From the cell containing the given text, extract its center point as [x, y] coordinate. 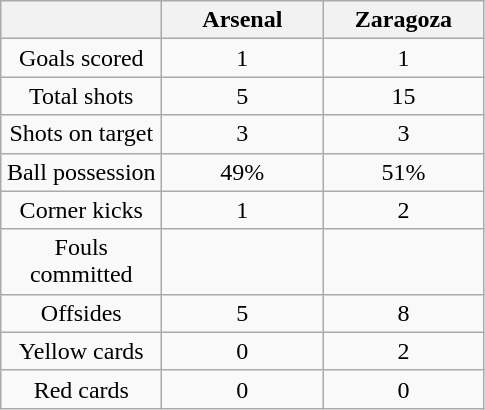
Arsenal [242, 20]
51% [404, 172]
Offsides [82, 313]
Shots on target [82, 134]
Total shots [82, 96]
49% [242, 172]
Goals scored [82, 58]
8 [404, 313]
Fouls committed [82, 262]
Ball possession [82, 172]
Yellow cards [82, 351]
Red cards [82, 389]
Corner kicks [82, 210]
Zaragoza [404, 20]
15 [404, 96]
